Extract the (x, y) coordinate from the center of the cell holding the provided text.  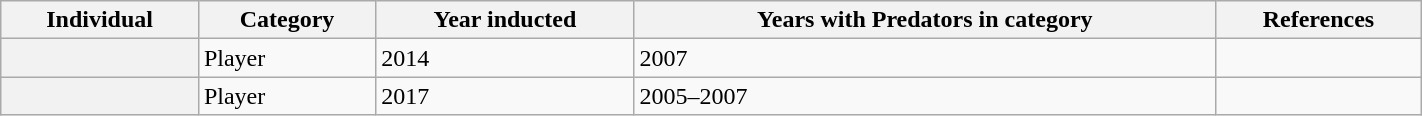
2017 (505, 96)
References (1319, 20)
2005–2007 (924, 96)
2014 (505, 58)
2007 (924, 58)
Year inducted (505, 20)
Years with Predators in category (924, 20)
Individual (100, 20)
Category (286, 20)
